Capture the cell that displays the provided text and extract its (X, Y) central coordinate. 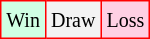
Draw (72, 20)
Win (24, 20)
Loss (126, 20)
